Identify which cell holds the provided text, then report its (X, Y) central coordinate. 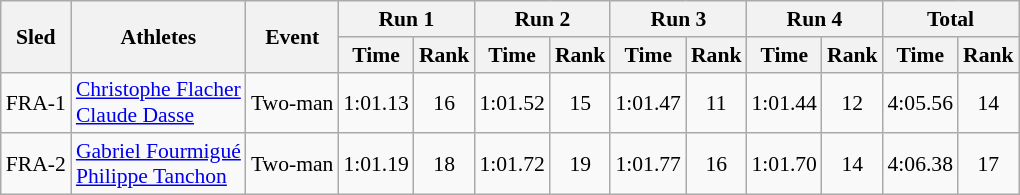
19 (580, 164)
1:01.13 (376, 102)
Total (951, 19)
4:06.38 (920, 164)
1:01.52 (512, 102)
Athletes (158, 36)
Event (292, 36)
1:01.70 (784, 164)
Run 2 (542, 19)
Run 3 (678, 19)
Sled (36, 36)
1:01.19 (376, 164)
1:01.72 (512, 164)
4:05.56 (920, 102)
FRA-2 (36, 164)
1:01.77 (648, 164)
FRA-1 (36, 102)
11 (716, 102)
18 (444, 164)
Run 1 (406, 19)
12 (852, 102)
1:01.44 (784, 102)
Run 4 (814, 19)
1:01.47 (648, 102)
Christophe FlacherClaude Dasse (158, 102)
15 (580, 102)
17 (988, 164)
Gabriel FourmiguéPhilippe Tanchon (158, 164)
